Provide the (X, Y) coordinate of the cell's center where the given text is located.  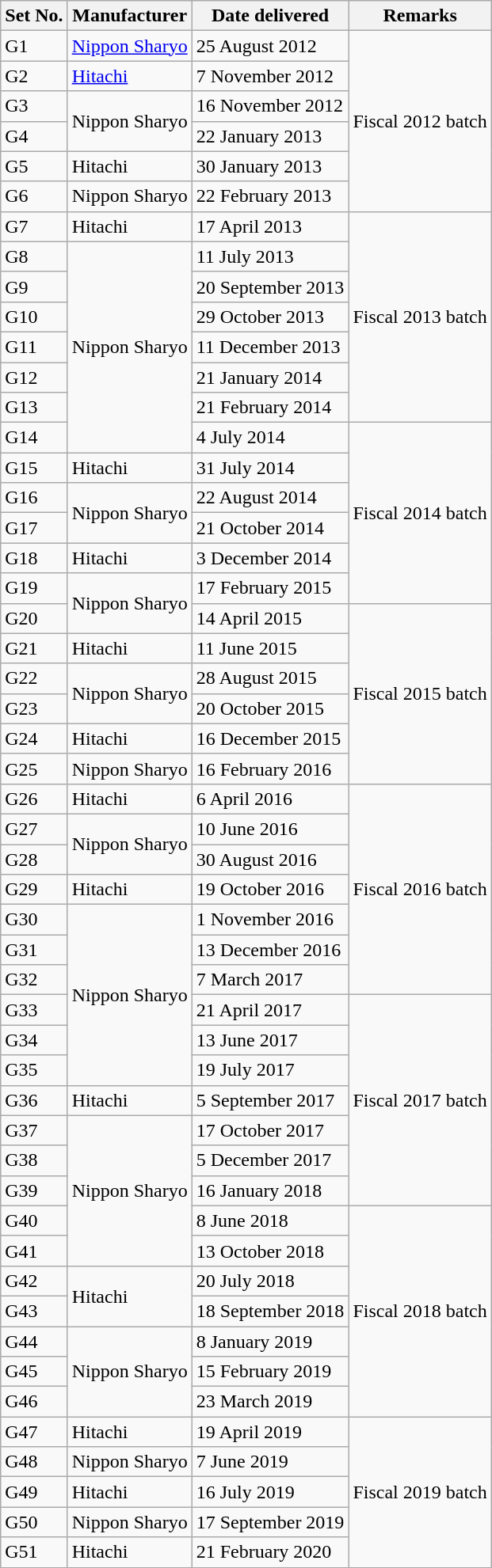
G45 (34, 1372)
G38 (34, 1160)
G21 (34, 648)
28 August 2015 (270, 678)
G3 (34, 106)
G42 (34, 1281)
14 April 2015 (270, 618)
G2 (34, 76)
5 September 2017 (270, 1100)
G32 (34, 980)
G16 (34, 498)
20 October 2015 (270, 708)
G29 (34, 890)
17 April 2013 (270, 226)
8 January 2019 (270, 1342)
G40 (34, 1221)
19 July 2017 (270, 1070)
7 November 2012 (270, 76)
22 January 2013 (270, 136)
G6 (34, 196)
7 March 2017 (270, 980)
Fiscal 2017 batch (420, 1100)
Fiscal 2016 batch (420, 889)
13 December 2016 (270, 950)
11 July 2013 (270, 256)
5 December 2017 (270, 1160)
G51 (34, 1552)
G10 (34, 317)
G41 (34, 1251)
G12 (34, 378)
G34 (34, 1040)
Manufacturer (130, 16)
Remarks (420, 16)
21 February 2014 (270, 408)
1 November 2016 (270, 920)
G28 (34, 859)
Fiscal 2013 batch (420, 317)
G11 (34, 347)
G23 (34, 708)
22 February 2013 (270, 196)
16 February 2016 (270, 769)
21 April 2017 (270, 1010)
Date delivered (270, 16)
31 July 2014 (270, 468)
6 April 2016 (270, 799)
G44 (34, 1342)
19 October 2016 (270, 890)
G37 (34, 1130)
21 February 2020 (270, 1552)
18 September 2018 (270, 1311)
15 February 2019 (270, 1372)
G17 (34, 528)
G5 (34, 166)
G49 (34, 1492)
G30 (34, 920)
20 September 2013 (270, 287)
23 March 2019 (270, 1402)
Set No. (34, 16)
G9 (34, 287)
G27 (34, 829)
10 June 2016 (270, 829)
G1 (34, 46)
Fiscal 2018 batch (420, 1311)
4 July 2014 (270, 438)
G48 (34, 1462)
Fiscal 2012 batch (420, 121)
G24 (34, 738)
20 July 2018 (270, 1281)
16 December 2015 (270, 738)
3 December 2014 (270, 558)
G33 (34, 1010)
11 June 2015 (270, 648)
G36 (34, 1100)
G31 (34, 950)
30 August 2016 (270, 859)
G7 (34, 226)
25 August 2012 (270, 46)
30 January 2013 (270, 166)
17 February 2015 (270, 588)
G22 (34, 678)
16 November 2012 (270, 106)
16 July 2019 (270, 1492)
29 October 2013 (270, 317)
G50 (34, 1522)
Fiscal 2014 batch (420, 513)
7 June 2019 (270, 1462)
G18 (34, 558)
G25 (34, 769)
G15 (34, 468)
G26 (34, 799)
19 April 2019 (270, 1432)
G20 (34, 618)
21 October 2014 (270, 528)
G14 (34, 438)
G35 (34, 1070)
G8 (34, 256)
22 August 2014 (270, 498)
G4 (34, 136)
G47 (34, 1432)
13 October 2018 (270, 1251)
17 September 2019 (270, 1522)
G13 (34, 408)
G46 (34, 1402)
13 June 2017 (270, 1040)
11 December 2013 (270, 347)
17 October 2017 (270, 1130)
21 January 2014 (270, 378)
G39 (34, 1190)
Fiscal 2015 batch (420, 693)
16 January 2018 (270, 1190)
8 June 2018 (270, 1221)
G19 (34, 588)
G43 (34, 1311)
Fiscal 2019 batch (420, 1492)
